Detect which cell encompasses the target text, then output its [X, Y] center coordinate. 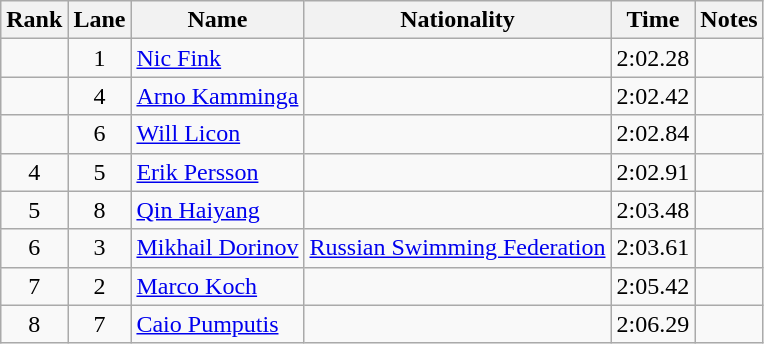
Time [653, 20]
Marco Koch [218, 286]
Russian Swimming Federation [458, 248]
Notes [729, 20]
2:03.61 [653, 248]
2:05.42 [653, 286]
2:02.28 [653, 58]
Name [218, 20]
2:06.29 [653, 324]
Caio Pumputis [218, 324]
Nationality [458, 20]
2:02.91 [653, 172]
Lane [100, 20]
3 [100, 248]
Qin Haiyang [218, 210]
Mikhail Dorinov [218, 248]
1 [100, 58]
2:03.48 [653, 210]
2:02.42 [653, 96]
Arno Kamminga [218, 96]
2:02.84 [653, 134]
Erik Persson [218, 172]
2 [100, 286]
Nic Fink [218, 58]
Rank [34, 20]
Will Licon [218, 134]
